Pinpoint the cell where the given text exists, returning its (x, y) midpoint coordinate. 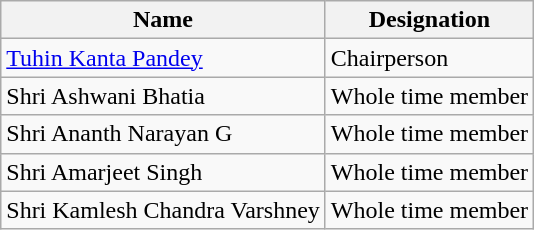
Shri Kamlesh Chandra Varshney (164, 210)
Tuhin Kanta Pandey (164, 58)
Shri Ananth Narayan G (164, 134)
Name (164, 20)
Designation (429, 20)
Shri Amarjeet Singh (164, 172)
Chairperson (429, 58)
Shri Ashwani Bhatia (164, 96)
